Scan for the cell matching the given text and deliver its (X, Y) coordinate at center. 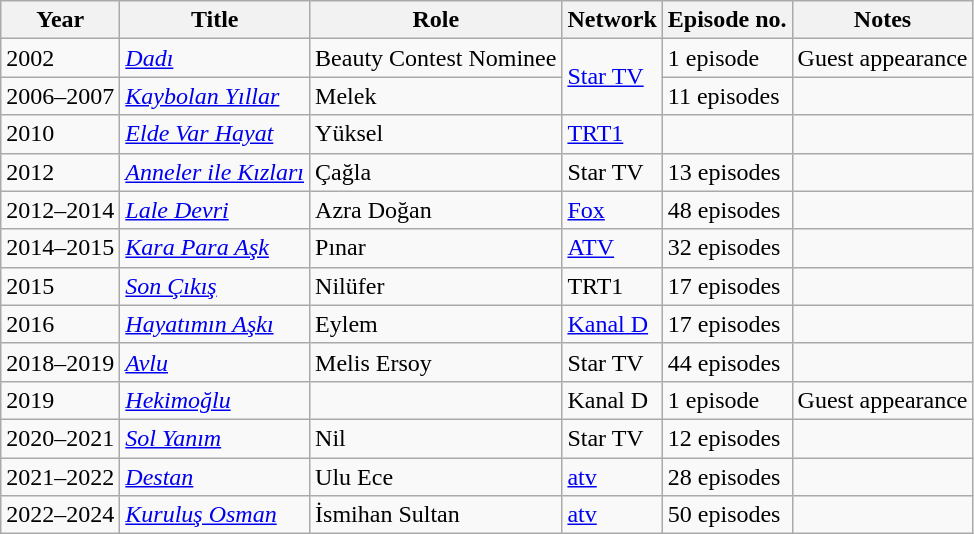
2019 (60, 400)
2014–2015 (60, 248)
2012–2014 (60, 210)
Fox (612, 210)
Çağla (436, 172)
12 episodes (727, 438)
Nilüfer (436, 286)
2016 (60, 324)
Melis Ersoy (436, 362)
50 episodes (727, 515)
Kuruluş Osman (215, 515)
Pınar (436, 248)
ATV (612, 248)
2015 (60, 286)
Beauty Contest Nominee (436, 58)
2002 (60, 58)
Hekimoğlu (215, 400)
13 episodes (727, 172)
2020–2021 (60, 438)
Nil (436, 438)
Eylem (436, 324)
Network (612, 20)
Kara Para Aşk (215, 248)
11 episodes (727, 96)
2018–2019 (60, 362)
Azra Doğan (436, 210)
2022–2024 (60, 515)
Notes (882, 20)
Year (60, 20)
Title (215, 20)
Hayatımın Aşkı (215, 324)
28 episodes (727, 477)
Anneler ile Kızları (215, 172)
Sol Yanım (215, 438)
Lale Devri (215, 210)
Melek (436, 96)
Avlu (215, 362)
2021–2022 (60, 477)
Ulu Ece (436, 477)
Destan (215, 477)
44 episodes (727, 362)
2012 (60, 172)
32 episodes (727, 248)
Yüksel (436, 134)
Episode no. (727, 20)
İsmihan Sultan (436, 515)
Elde Var Hayat (215, 134)
48 episodes (727, 210)
2010 (60, 134)
2006–2007 (60, 96)
Dadı (215, 58)
Role (436, 20)
Kaybolan Yıllar (215, 96)
Son Çıkış (215, 286)
